Identify which cell holds the provided text, then report its (x, y) central coordinate. 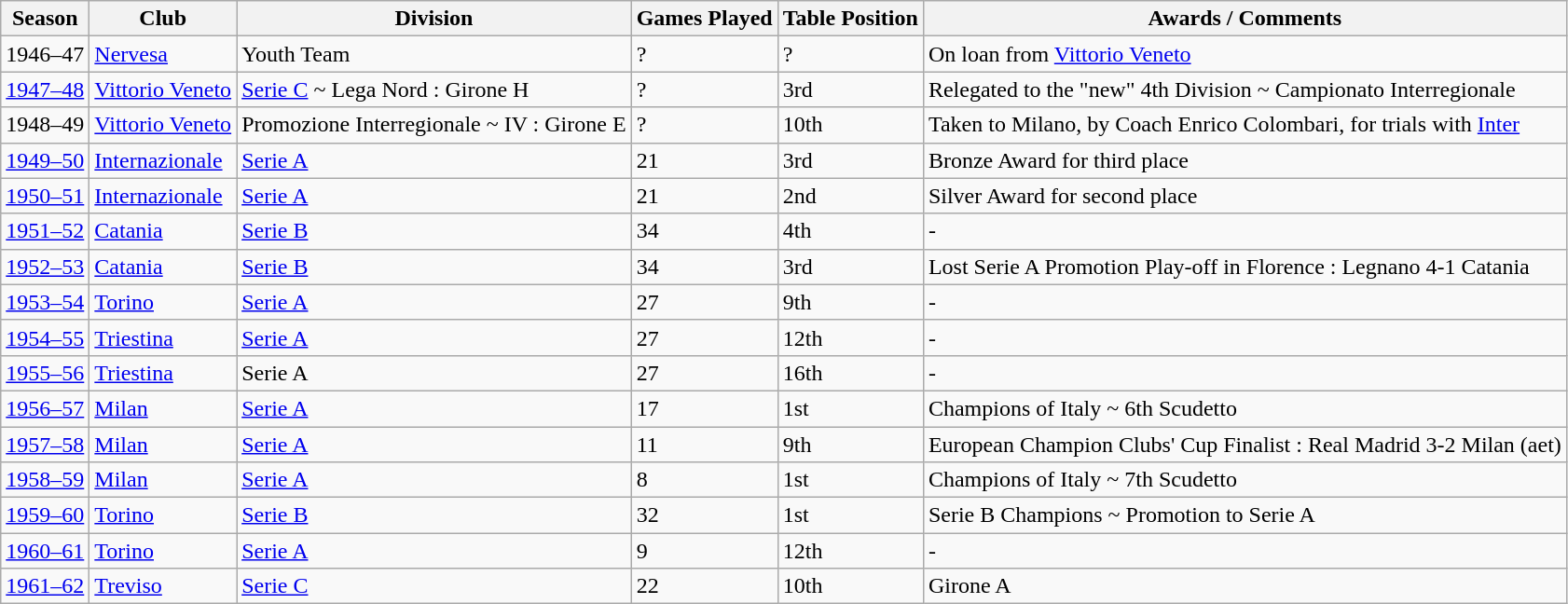
European Champion Clubs' Cup Finalist : Real Madrid 3-2 Milan (aet) (1245, 445)
Bronze Award for third place (1245, 160)
Girone A (1245, 586)
17 (705, 408)
Games Played (705, 19)
1953–54 (45, 302)
1961–62 (45, 586)
1955–56 (45, 373)
1958–59 (45, 480)
2nd (850, 196)
9 (705, 551)
1949–50 (45, 160)
Season (45, 19)
Division (434, 19)
1946–47 (45, 54)
On loan from Vittorio Veneto (1245, 54)
Club (163, 19)
1947–48 (45, 89)
Lost Serie A Promotion Play-off in Florence : Legnano 4-1 Catania (1245, 267)
1957–58 (45, 445)
Serie C (434, 586)
Youth Team (434, 54)
Nervesa (163, 54)
4th (850, 231)
32 (705, 515)
1948–49 (45, 125)
1959–60 (45, 515)
Treviso (163, 586)
Table Position (850, 19)
Silver Award for second place (1245, 196)
22 (705, 586)
1960–61 (45, 551)
11 (705, 445)
1951–52 (45, 231)
Champions of Italy ~ 6th Scudetto (1245, 408)
Serie C ~ Lega Nord : Girone H (434, 89)
Relegated to the "new" 4th Division ~ Campionato Interregionale (1245, 89)
1956–57 (45, 408)
Serie B Champions ~ Promotion to Serie A (1245, 515)
Champions of Italy ~ 7th Scudetto (1245, 480)
Promozione Interregionale ~ IV : Girone E (434, 125)
8 (705, 480)
1954–55 (45, 337)
1950–51 (45, 196)
1952–53 (45, 267)
Awards / Comments (1245, 19)
16th (850, 373)
Taken to Milano, by Coach Enrico Colombari, for trials with Inter (1245, 125)
